Extract the [X, Y] coordinate from the center of the cell holding the provided text.  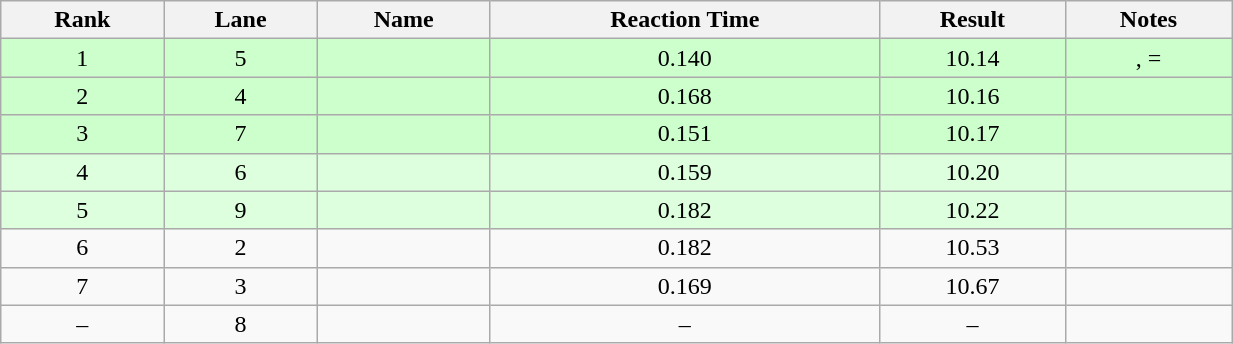
Rank [82, 20]
10.20 [972, 172]
10.53 [972, 248]
0.169 [684, 286]
10.16 [972, 96]
Reaction Time [684, 20]
10.17 [972, 134]
0.168 [684, 96]
0.159 [684, 172]
, = [1148, 58]
Result [972, 20]
0.151 [684, 134]
10.22 [972, 210]
10.67 [972, 286]
Notes [1148, 20]
0.140 [684, 58]
8 [240, 324]
10.14 [972, 58]
Name [404, 20]
1 [82, 58]
Lane [240, 20]
9 [240, 210]
